Find where the given text appears and provide that cell's center as (X, Y) coordinate. 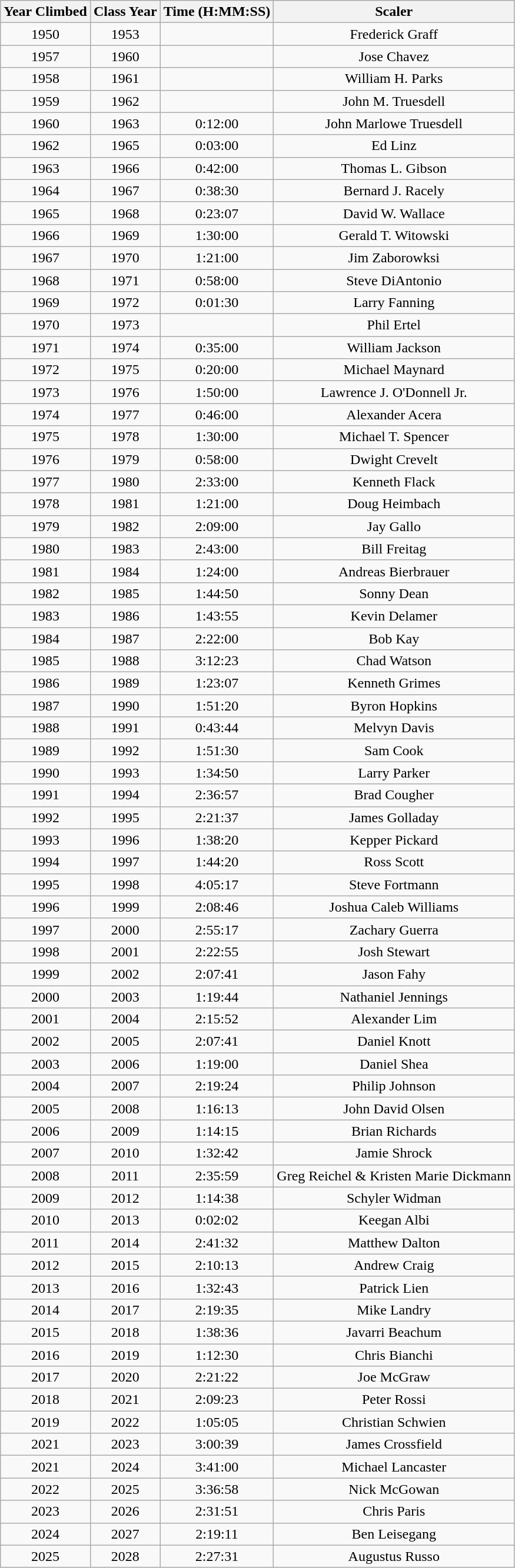
0:20:00 (217, 370)
Byron Hopkins (394, 706)
1:16:13 (217, 1109)
Sam Cook (394, 750)
1964 (46, 191)
Michael Maynard (394, 370)
0:23:07 (217, 213)
James Crossfield (394, 1444)
1:19:44 (217, 997)
2027 (125, 1534)
Chad Watson (394, 661)
Daniel Knott (394, 1042)
2020 (125, 1377)
1:23:07 (217, 683)
1:44:50 (217, 593)
0:42:00 (217, 168)
3:41:00 (217, 1467)
2:33:00 (217, 482)
Andrew Craig (394, 1265)
Bill Freitag (394, 549)
Philip Johnson (394, 1086)
Ben Leisegang (394, 1534)
2:21:22 (217, 1377)
2:19:35 (217, 1310)
Jay Gallo (394, 526)
Schyler Widman (394, 1198)
Year Climbed (46, 12)
Bob Kay (394, 638)
Peter Rossi (394, 1400)
2:43:00 (217, 549)
1:38:20 (217, 840)
0:03:00 (217, 146)
1953 (125, 34)
Bernard J. Racely (394, 191)
Patrick Lien (394, 1287)
0:12:00 (217, 124)
1:24:00 (217, 571)
1:51:30 (217, 750)
James Golladay (394, 818)
1957 (46, 56)
1:32:42 (217, 1153)
Frederick Graff (394, 34)
Javarri Beachum (394, 1332)
1:14:15 (217, 1131)
0:43:44 (217, 728)
Sonny Dean (394, 593)
Kenneth Grimes (394, 683)
1961 (125, 79)
Alexander Lim (394, 1019)
0:01:30 (217, 303)
Greg Reichel & Kristen Marie Dickmann (394, 1176)
Thomas L. Gibson (394, 168)
1:14:38 (217, 1198)
2:55:17 (217, 929)
Joshua Caleb Williams (394, 907)
2:22:00 (217, 638)
4:05:17 (217, 885)
Ed Linz (394, 146)
1:05:05 (217, 1422)
2:27:31 (217, 1556)
3:00:39 (217, 1444)
1958 (46, 79)
Christian Schwien (394, 1422)
1959 (46, 101)
1:32:43 (217, 1287)
David W. Wallace (394, 213)
1:51:20 (217, 706)
Nick McGowan (394, 1489)
2:15:52 (217, 1019)
Lawrence J. O'Donnell Jr. (394, 392)
0:35:00 (217, 348)
Ross Scott (394, 862)
Melvyn Davis (394, 728)
Alexander Acera (394, 415)
1:50:00 (217, 392)
Kevin Delamer (394, 616)
Larry Parker (394, 773)
1:38:36 (217, 1332)
1:34:50 (217, 773)
William H. Parks (394, 79)
Jose Chavez (394, 56)
2:10:13 (217, 1265)
Chris Bianchi (394, 1355)
2:09:23 (217, 1400)
2:21:37 (217, 818)
1:12:30 (217, 1355)
0:46:00 (217, 415)
Scaler (394, 12)
2:36:57 (217, 795)
Josh Stewart (394, 952)
2:41:32 (217, 1243)
Steve Fortmann (394, 885)
2:08:46 (217, 907)
3:12:23 (217, 661)
0:38:30 (217, 191)
Jim Zaborowksi (394, 258)
Dwight Crevelt (394, 459)
2:19:24 (217, 1086)
Matthew Dalton (394, 1243)
Jamie Shrock (394, 1153)
2028 (125, 1556)
Kenneth Flack (394, 482)
Augustus Russo (394, 1556)
1:44:20 (217, 862)
1950 (46, 34)
Joe McGraw (394, 1377)
2:31:51 (217, 1512)
2:09:00 (217, 526)
Brad Cougher (394, 795)
Daniel Shea (394, 1064)
Andreas Bierbrauer (394, 571)
Brian Richards (394, 1131)
Class Year (125, 12)
Gerald T. Witowski (394, 235)
1:19:00 (217, 1064)
Doug Heimbach (394, 504)
Mike Landry (394, 1310)
2:19:11 (217, 1534)
2:35:59 (217, 1176)
John David Olsen (394, 1109)
Larry Fanning (394, 303)
John Marlowe Truesdell (394, 124)
1:43:55 (217, 616)
3:36:58 (217, 1489)
0:02:02 (217, 1220)
Zachary Guerra (394, 929)
Nathaniel Jennings (394, 997)
Kepper Pickard (394, 840)
Phil Ertel (394, 325)
William Jackson (394, 348)
Jason Fahy (394, 974)
John M. Truesdell (394, 101)
2:22:55 (217, 952)
Michael Lancaster (394, 1467)
Chris Paris (394, 1512)
Keegan Albi (394, 1220)
Time (H:MM:SS) (217, 12)
Michael T. Spencer (394, 437)
Steve DiAntonio (394, 281)
2026 (125, 1512)
